From the cell containing the given text, extract its center point as (X, Y) coordinate. 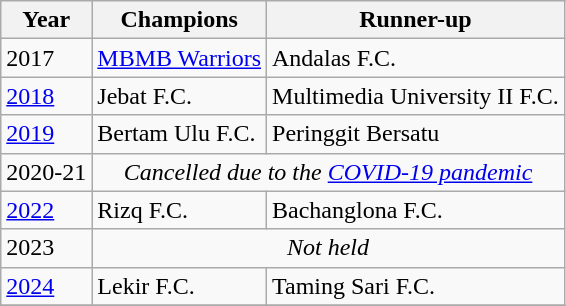
2017 (46, 58)
Bachanglona F.C. (416, 210)
Andalas F.C. (416, 58)
Cancelled due to the COVID-19 pandemic (328, 172)
Not held (328, 248)
Multimedia University II F.C. (416, 96)
MBMB Warriors (180, 58)
Bertam Ulu F.C. (180, 134)
Lekir F.C. (180, 286)
Peringgit Bersatu (416, 134)
2018 (46, 96)
2024 (46, 286)
2019 (46, 134)
Taming Sari F.C. (416, 286)
2022 (46, 210)
2020-21 (46, 172)
Year (46, 20)
Jebat F.C. (180, 96)
2023 (46, 248)
Runner-up (416, 20)
Champions (180, 20)
Rizq F.C. (180, 210)
